Detect which cell encompasses the target text, then output its [X, Y] center coordinate. 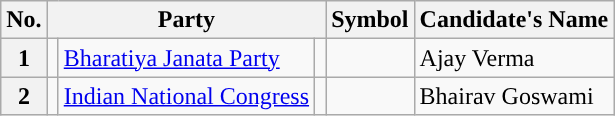
2 [24, 96]
Bhairav Goswami [514, 96]
1 [24, 58]
Candidate's Name [514, 20]
Party [186, 20]
Symbol [370, 20]
Ajay Verma [514, 58]
Indian National Congress [186, 96]
Bharatiya Janata Party [186, 58]
No. [24, 20]
